Extract the [x, y] coordinate from the center of the cell holding the provided text.  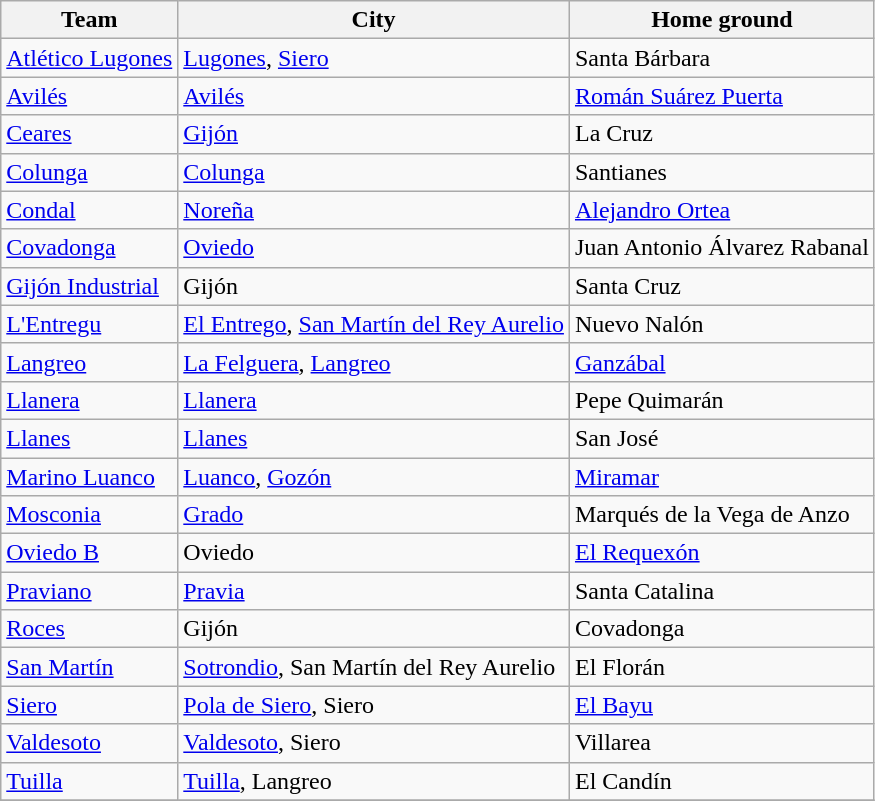
El Bayu [722, 705]
Oviedo B [90, 553]
Miramar [722, 477]
El Entrego, San Martín del Rey Aurelio [374, 324]
Román Suárez Puerta [722, 96]
Alejandro Ortea [722, 210]
Team [90, 20]
El Candín [722, 781]
La Cruz [722, 134]
Santa Catalina [722, 591]
Noreña [374, 210]
Juan Antonio Álvarez Rabanal [722, 248]
San Martín [90, 667]
Pravia [374, 591]
Siero [90, 705]
City [374, 20]
Santa Bárbara [722, 58]
Ceares [90, 134]
Santa Cruz [722, 286]
L'Entregu [90, 324]
Tuilla, Langreo [374, 781]
Valdesoto [90, 743]
Condal [90, 210]
Villarea [722, 743]
Luanco, Gozón [374, 477]
Marino Luanco [90, 477]
Langreo [90, 362]
El Requexón [722, 553]
Home ground [722, 20]
Lugones, Siero [374, 58]
Pola de Siero, Siero [374, 705]
Sotrondio, San Martín del Rey Aurelio [374, 667]
Tuilla [90, 781]
Mosconia [90, 515]
Valdesoto, Siero [374, 743]
Pepe Quimarán [722, 400]
Nuevo Nalón [722, 324]
Roces [90, 629]
Atlético Lugones [90, 58]
El Florán [722, 667]
Gijón Industrial [90, 286]
Santianes [722, 172]
La Felguera, Langreo [374, 362]
Ganzábal [722, 362]
Marqués de la Vega de Anzo [722, 515]
Grado [374, 515]
San José [722, 438]
Praviano [90, 591]
